For the text-containing cell, return its midpoint in (x, y) coordinate format. 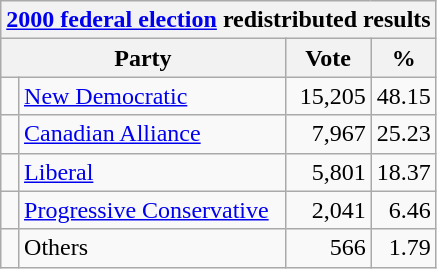
6.46 (404, 210)
New Democratic (152, 96)
48.15 (404, 96)
Progressive Conservative (152, 210)
% (404, 58)
Liberal (152, 172)
18.37 (404, 172)
15,205 (328, 96)
7,967 (328, 134)
566 (328, 248)
5,801 (328, 172)
2,041 (328, 210)
Party (143, 58)
Vote (328, 58)
2000 federal election redistributed results (218, 20)
Others (152, 248)
1.79 (404, 248)
25.23 (404, 134)
Canadian Alliance (152, 134)
